Scan for the cell matching the given text and deliver its (X, Y) coordinate at center. 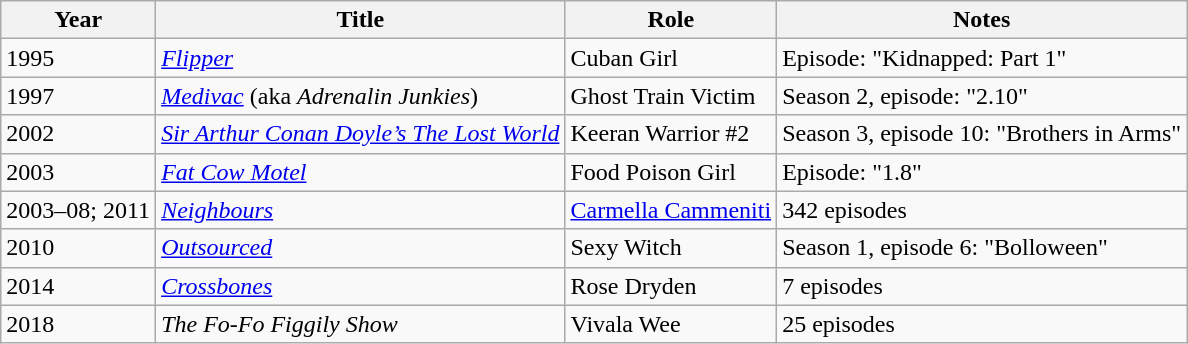
2014 (78, 286)
7 episodes (982, 286)
25 episodes (982, 324)
Cuban Girl (671, 58)
1995 (78, 58)
2002 (78, 134)
Season 2, episode: "2.10" (982, 96)
Title (360, 20)
Vivala Wee (671, 324)
Notes (982, 20)
Crossbones (360, 286)
1997 (78, 96)
342 episodes (982, 210)
Episode: "1.8" (982, 172)
Sir Arthur Conan Doyle’s The Lost World (360, 134)
Food Poison Girl (671, 172)
2010 (78, 248)
Outsourced (360, 248)
Episode: "Kidnapped: Part 1" (982, 58)
Season 1, episode 6: "Bolloween" (982, 248)
The Fo-Fo Figgily Show (360, 324)
Season 3, episode 10: "Brothers in Arms" (982, 134)
2003–08; 2011 (78, 210)
Fat Cow Motel (360, 172)
Flipper (360, 58)
Keeran Warrior #2 (671, 134)
Medivac (aka Adrenalin Junkies) (360, 96)
Carmella Cammeniti (671, 210)
Neighbours (360, 210)
Role (671, 20)
Rose Dryden (671, 286)
Year (78, 20)
Sexy Witch (671, 248)
Ghost Train Victim (671, 96)
2018 (78, 324)
2003 (78, 172)
